Capture the cell that displays the provided text and extract its (X, Y) central coordinate. 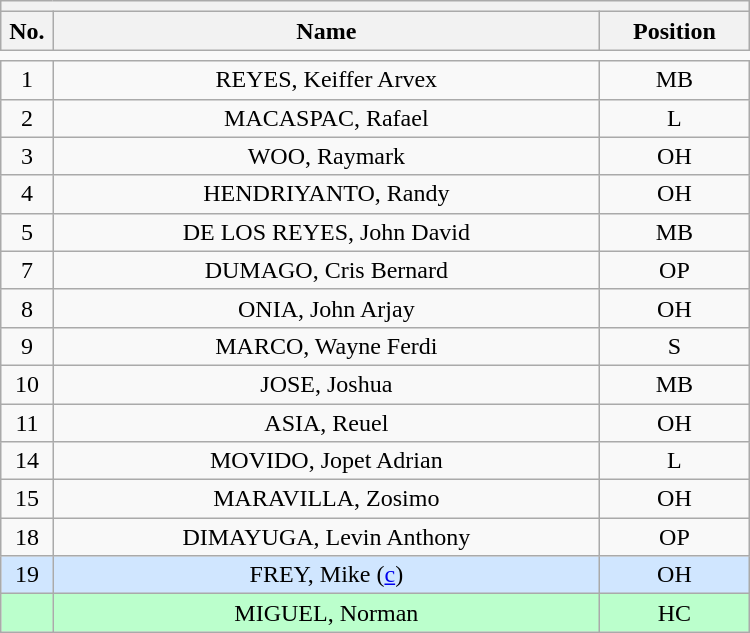
REYES, Keiffer Arvex (326, 80)
1 (27, 80)
FREY, Mike (c) (326, 575)
MACASPAC, Rafael (326, 118)
19 (27, 575)
11 (27, 423)
ASIA, Reuel (326, 423)
DUMAGO, Cris Bernard (326, 270)
DIMAYUGA, Levin Anthony (326, 537)
Name (326, 31)
MOVIDO, Jopet Adrian (326, 461)
8 (27, 308)
5 (27, 232)
ONIA, John Arjay (326, 308)
JOSE, Joshua (326, 384)
MARCO, Wayne Ferdi (326, 346)
7 (27, 270)
15 (27, 499)
S (675, 346)
HC (675, 613)
18 (27, 537)
WOO, Raymark (326, 156)
9 (27, 346)
10 (27, 384)
2 (27, 118)
14 (27, 461)
HENDRIYANTO, Randy (326, 194)
DE LOS REYES, John David (326, 232)
3 (27, 156)
Position (675, 31)
No. (27, 31)
MARAVILLA, Zosimo (326, 499)
4 (27, 194)
MIGUEL, Norman (326, 613)
